Detect which cell encompasses the target text, then output its [x, y] center coordinate. 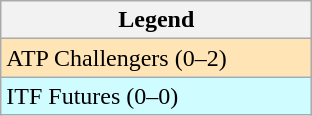
ITF Futures (0–0) [156, 96]
Legend [156, 20]
ATP Challengers (0–2) [156, 58]
